Pinpoint the cell where the given text exists, returning its (X, Y) midpoint coordinate. 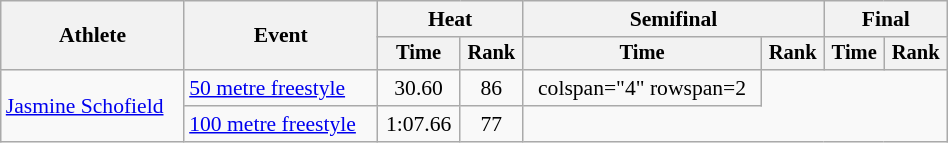
Semifinal (674, 19)
Jasmine Schofield (92, 106)
colspan="4" rowspan=2 (642, 88)
Athlete (92, 36)
1:07.66 (418, 124)
100 metre freestyle (280, 124)
Heat (450, 19)
Event (280, 36)
77 (492, 124)
86 (492, 88)
50 metre freestyle (280, 88)
Final (886, 19)
30.60 (418, 88)
